Extract the [x, y] coordinate from the center of the cell holding the provided text.  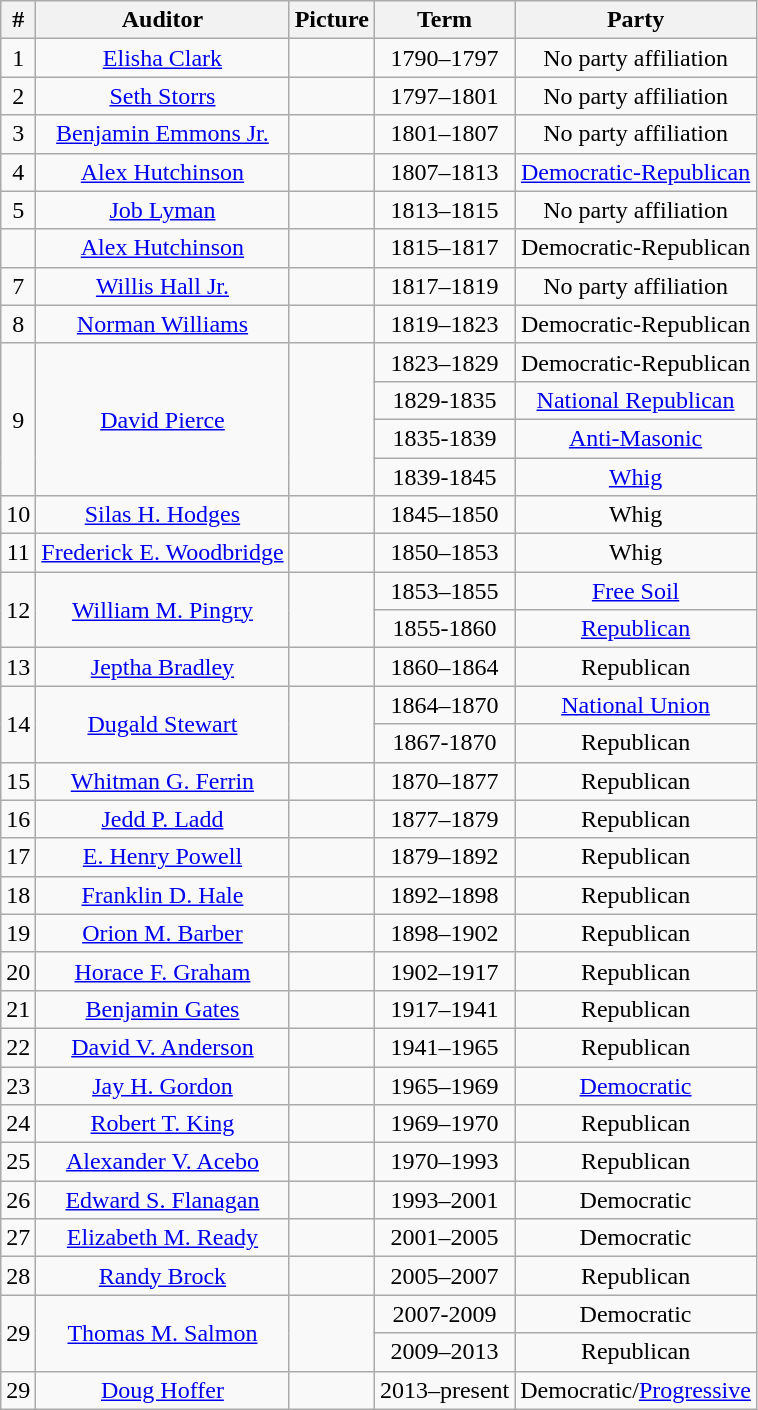
1839-1845 [444, 477]
12 [18, 610]
20 [18, 971]
National Republican [636, 400]
Picture [332, 20]
Horace F. Graham [162, 971]
1853–1855 [444, 591]
1807–1813 [444, 172]
1835-1839 [444, 438]
Willis Hall Jr. [162, 286]
5 [18, 210]
10 [18, 515]
1817–1819 [444, 286]
24 [18, 1124]
27 [18, 1238]
Silas H. Hodges [162, 515]
18 [18, 895]
Democratic/Progressive [636, 1390]
1829-1835 [444, 400]
3 [18, 134]
Anti-Masonic [636, 438]
1917–1941 [444, 1009]
1898–1902 [444, 933]
2005–2007 [444, 1276]
23 [18, 1085]
1870–1877 [444, 781]
Jay H. Gordon [162, 1085]
1941–1965 [444, 1047]
22 [18, 1047]
14 [18, 724]
1892–1898 [444, 895]
2013–present [444, 1390]
David V. Anderson [162, 1047]
Seth Storrs [162, 96]
National Union [636, 705]
1902–1917 [444, 971]
16 [18, 819]
1845–1850 [444, 515]
Robert T. King [162, 1124]
13 [18, 667]
Thomas M. Salmon [162, 1333]
Free Soil [636, 591]
# [18, 20]
17 [18, 857]
1867-1870 [444, 743]
28 [18, 1276]
Job Lyman [162, 210]
1993–2001 [444, 1200]
9 [18, 419]
25 [18, 1162]
2007-2009 [444, 1314]
Term [444, 20]
E. Henry Powell [162, 857]
Edward S. Flanagan [162, 1200]
Party [636, 20]
2001–2005 [444, 1238]
1801–1807 [444, 134]
Benjamin Emmons Jr. [162, 134]
William M. Pingry [162, 610]
1815–1817 [444, 248]
1 [18, 58]
1965–1969 [444, 1085]
8 [18, 324]
Auditor [162, 20]
Alexander V. Acebo [162, 1162]
Randy Brock [162, 1276]
2009–2013 [444, 1352]
Benjamin Gates [162, 1009]
21 [18, 1009]
1970–1993 [444, 1162]
1860–1864 [444, 667]
David Pierce [162, 419]
1969–1970 [444, 1124]
Franklin D. Hale [162, 895]
Dugald Stewart [162, 724]
Orion M. Barber [162, 933]
Doug Hoffer [162, 1390]
4 [18, 172]
15 [18, 781]
11 [18, 553]
1797–1801 [444, 96]
1879–1892 [444, 857]
1850–1853 [444, 553]
Frederick E. Woodbridge [162, 553]
Jedd P. Ladd [162, 819]
1819–1823 [444, 324]
7 [18, 286]
1823–1829 [444, 362]
1877–1879 [444, 819]
Norman Williams [162, 324]
Elizabeth M. Ready [162, 1238]
Jeptha Bradley [162, 667]
1790–1797 [444, 58]
Whitman G. Ferrin [162, 781]
1864–1870 [444, 705]
1855-1860 [444, 629]
2 [18, 96]
26 [18, 1200]
19 [18, 933]
Elisha Clark [162, 58]
1813–1815 [444, 210]
